Return [X, Y] of the center of cell containing provided text 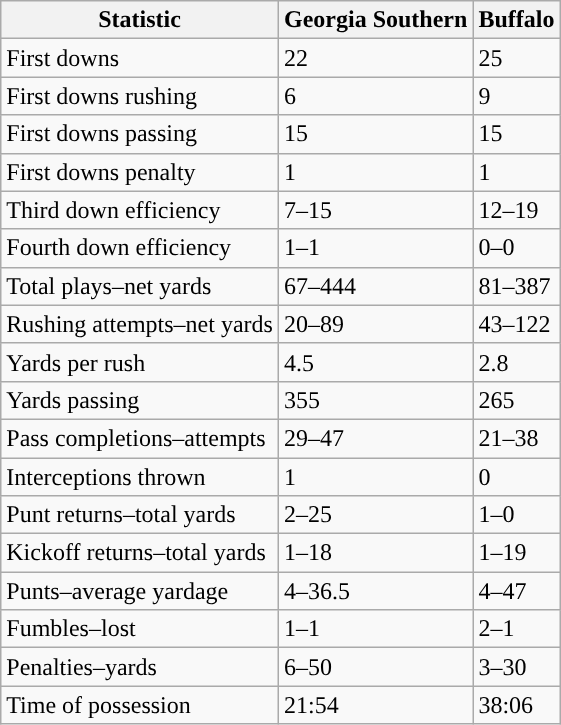
6–50 [375, 667]
First downs penalty [140, 172]
4–47 [516, 591]
265 [516, 400]
Fourth down efficiency [140, 248]
First downs passing [140, 134]
1–19 [516, 553]
Georgia Southern [375, 20]
Rushing attempts–net yards [140, 324]
0 [516, 477]
Punt returns–total yards [140, 515]
1–18 [375, 553]
2–25 [375, 515]
9 [516, 96]
First downs rushing [140, 96]
4.5 [375, 362]
Kickoff returns–total yards [140, 553]
Yards passing [140, 400]
355 [375, 400]
Buffalo [516, 20]
38:06 [516, 705]
2.8 [516, 362]
12–19 [516, 210]
Penalties–yards [140, 667]
25 [516, 58]
43–122 [516, 324]
20–89 [375, 324]
3–30 [516, 667]
Interceptions thrown [140, 477]
21:54 [375, 705]
Total plays–net yards [140, 286]
2–1 [516, 629]
Time of possession [140, 705]
Statistic [140, 20]
4–36.5 [375, 591]
29–47 [375, 438]
0–0 [516, 248]
21–38 [516, 438]
1–0 [516, 515]
22 [375, 58]
Punts–average yardage [140, 591]
67–444 [375, 286]
6 [375, 96]
81–387 [516, 286]
Pass completions–attempts [140, 438]
Yards per rush [140, 362]
Fumbles–lost [140, 629]
7–15 [375, 210]
First downs [140, 58]
Third down efficiency [140, 210]
